Pinpoint the cell where the given text exists, returning its (X, Y) midpoint coordinate. 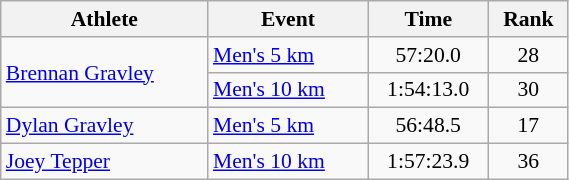
56:48.5 (428, 126)
Dylan Gravley (104, 126)
Athlete (104, 19)
28 (528, 55)
1:57:23.9 (428, 162)
1:54:13.0 (428, 90)
Brennan Gravley (104, 72)
36 (528, 162)
Event (288, 19)
Rank (528, 19)
30 (528, 90)
Joey Tepper (104, 162)
57:20.0 (428, 55)
Time (428, 19)
17 (528, 126)
